Return the (X, Y) coordinate for the center point of the cell that contains the specified text.  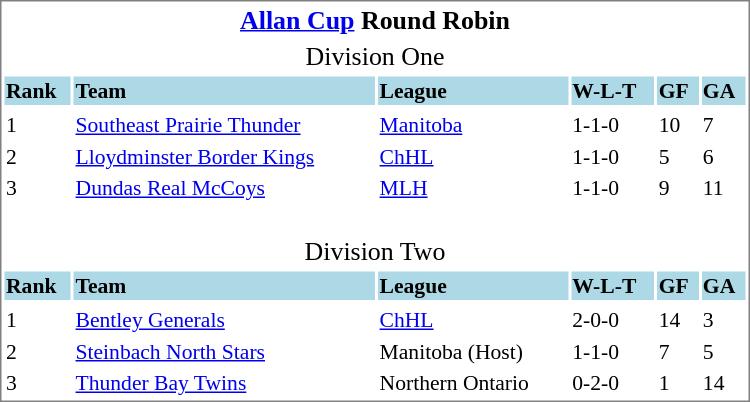
Bentley Generals (224, 320)
Steinbach North Stars (224, 352)
10 (678, 125)
2-0-0 (612, 320)
9 (678, 188)
Lloydminster Border Kings (224, 156)
Division One (374, 56)
Northern Ontario (473, 383)
Dundas Real McCoys (224, 188)
0-2-0 (612, 383)
MLH (473, 188)
11 (723, 188)
Thunder Bay Twins (224, 383)
Southeast Prairie Thunder (224, 125)
Manitoba (Host) (473, 352)
Division Two (374, 238)
6 (723, 156)
Allan Cup Round Robin (374, 20)
Manitoba (473, 125)
